Identify which cell holds the provided text, then report its (X, Y) central coordinate. 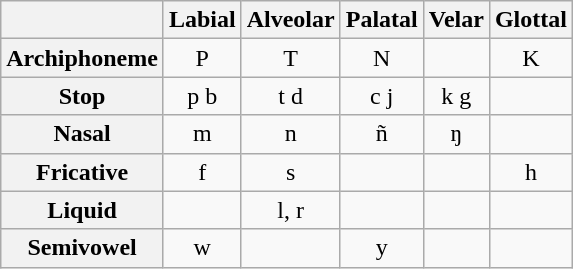
m (202, 134)
n (290, 134)
Nasal (82, 134)
h (530, 172)
l, r (290, 210)
Liquid (82, 210)
Labial (202, 20)
Stop (82, 96)
f (202, 172)
Fricative (82, 172)
k g (456, 96)
N (382, 58)
K (530, 58)
Velar (456, 20)
s (290, 172)
Semivowel (82, 248)
ŋ (456, 134)
ñ (382, 134)
Alveolar (290, 20)
Palatal (382, 20)
P (202, 58)
c j (382, 96)
w (202, 248)
Glottal (530, 20)
p b (202, 96)
t d (290, 96)
T (290, 58)
Archiphoneme (82, 58)
y (382, 248)
